Output the [x, y] coordinate of the center of the cell containing the given text.  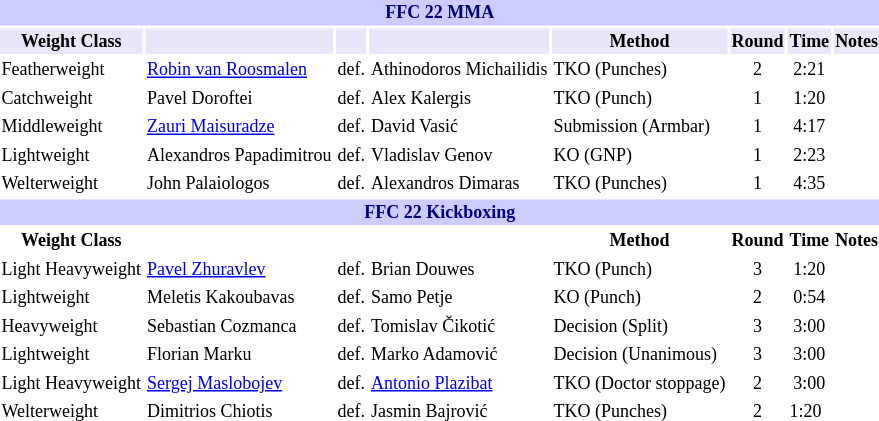
KO (Punch) [640, 298]
Catchweight [71, 99]
Pavel Zhuravlev [238, 269]
Heavyweight [71, 327]
4:17 [810, 127]
Zauri Maisuradze [238, 127]
Pavel Doroftei [238, 99]
0:54 [810, 298]
John Palaiologos [238, 184]
2:23 [810, 155]
Meletis Kakoubavas [238, 298]
Florian Marku [238, 355]
Submission (Armbar) [640, 127]
2:21 [810, 70]
Athinodoros Michailidis [459, 70]
Decision (Unanimous) [640, 355]
Featherweight [71, 70]
Robin van Roosmalen [238, 70]
Alexandros Dimaras [459, 184]
4:35 [810, 184]
Brian Douwes [459, 269]
David Vasić [459, 127]
Sergej Maslobojev [238, 383]
Welterweight [71, 184]
Sebastian Cozmanca [238, 327]
Tomislav Čikotić [459, 327]
KO (GNP) [640, 155]
TKO (Doctor stoppage) [640, 383]
Vladislav Genov [459, 155]
Decision (Split) [640, 327]
Alexandros Papadimitrou [238, 155]
Samo Petje [459, 298]
Antonio Plazibat [459, 383]
Marko Adamović [459, 355]
Middleweight [71, 127]
Alex Kalergis [459, 99]
